Return (x, y) of the center of cell containing provided text 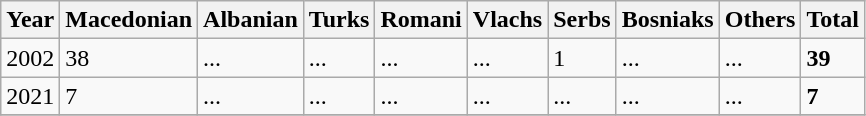
1 (582, 58)
Romani (421, 20)
Others (760, 20)
Bosniaks (668, 20)
Year (30, 20)
Serbs (582, 20)
Turks (339, 20)
2002 (30, 58)
38 (129, 58)
Total (833, 20)
39 (833, 58)
Macedonian (129, 20)
Vlachs (507, 20)
Albanian (251, 20)
2021 (30, 96)
